From the cell containing the given text, extract its center point as [x, y] coordinate. 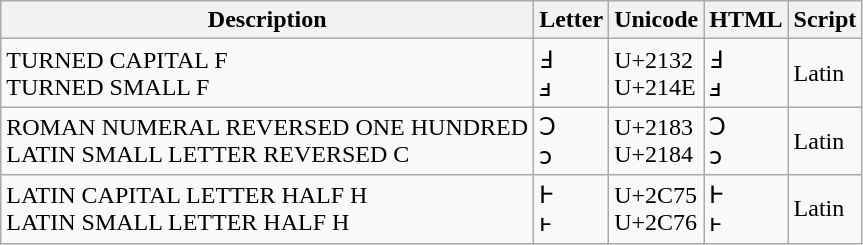
Unicode [656, 20]
Letter [572, 20]
U+2183U+2184 [656, 141]
TURNED CAPITAL FTURNED SMALL F [268, 73]
U+2132U+214E [656, 73]
Description [268, 20]
U+2C75U+2C76 [656, 209]
HTML [746, 20]
LATIN CAPITAL LETTER HALF HLATIN SMALL LETTER HALF H [268, 209]
ROMAN NUMERAL REVERSED ONE HUNDREDLATIN SMALL LETTER REVERSED C [268, 141]
Script [825, 20]
